Return the (x, y) coordinate for the center point of the cell that contains the specified text.  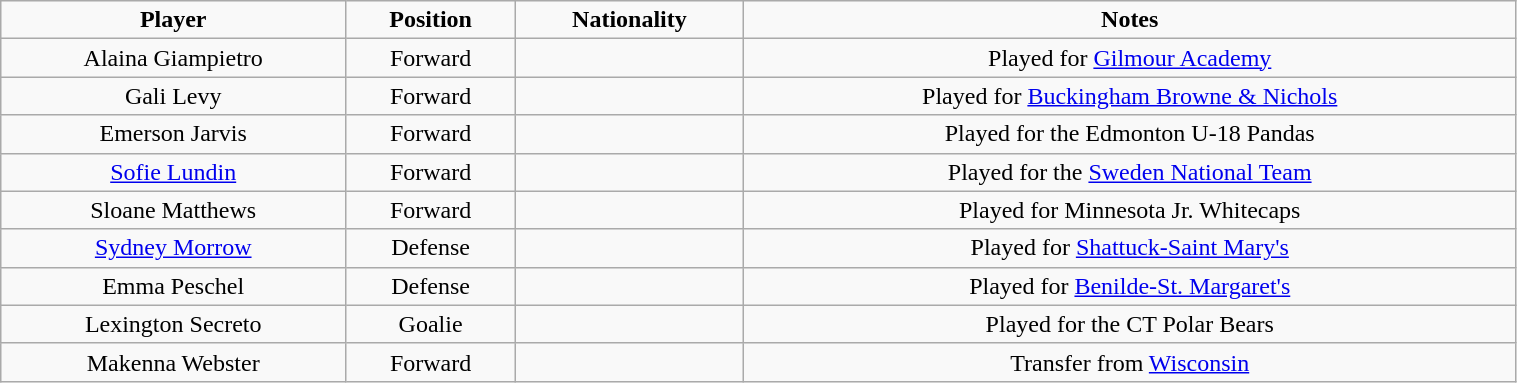
Emerson Jarvis (174, 134)
Played for the Sweden National Team (1130, 172)
Nationality (630, 20)
Played for Buckingham Browne & Nichols (1130, 96)
Played for the Edmonton U-18 Pandas (1130, 134)
Sydney Morrow (174, 248)
Played for Shattuck-Saint Mary's (1130, 248)
Emma Peschel (174, 286)
Played for the CT Polar Bears (1130, 324)
Makenna Webster (174, 362)
Notes (1130, 20)
Played for Minnesota Jr. Whitecaps (1130, 210)
Position (431, 20)
Played for Gilmour Academy (1130, 58)
Alaina Giampietro (174, 58)
Played for Benilde-St. Margaret's (1130, 286)
Transfer from Wisconsin (1130, 362)
Sloane Matthews (174, 210)
Sofie Lundin (174, 172)
Goalie (431, 324)
Gali Levy (174, 96)
Lexington Secreto (174, 324)
Player (174, 20)
